Identify which cell holds the provided text, then report its [x, y] central coordinate. 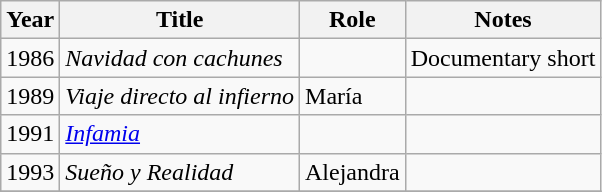
Sueño y Realidad [180, 172]
1991 [30, 134]
Notes [503, 20]
Infamia [180, 134]
María [353, 96]
Year [30, 20]
Title [180, 20]
Alejandra [353, 172]
Viaje directo al infierno [180, 96]
Navidad con cachunes [180, 58]
1989 [30, 96]
1986 [30, 58]
1993 [30, 172]
Role [353, 20]
Documentary short [503, 58]
